Capture the cell that displays the provided text and extract its (X, Y) central coordinate. 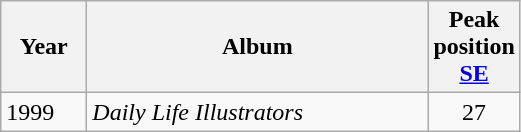
1999 (44, 112)
27 (474, 112)
Year (44, 47)
Daily Life Illustrators (258, 112)
PeakpositionSE (474, 47)
Album (258, 47)
